Scan for the cell matching the given text and deliver its (X, Y) coordinate at center. 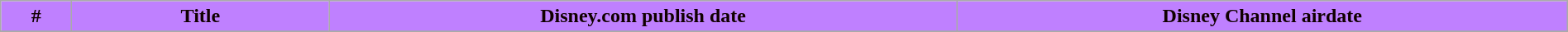
Disney Channel airdate (1262, 16)
# (36, 16)
Disney.com publish date (643, 16)
Title (200, 16)
